Scan for the cell matching the given text and deliver its [X, Y] coordinate at center. 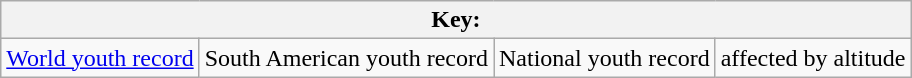
National youth record [605, 58]
World youth record [100, 58]
Key: [456, 20]
affected by altitude [813, 58]
South American youth record [346, 58]
